From the cell containing the given text, extract its center point as [X, Y] coordinate. 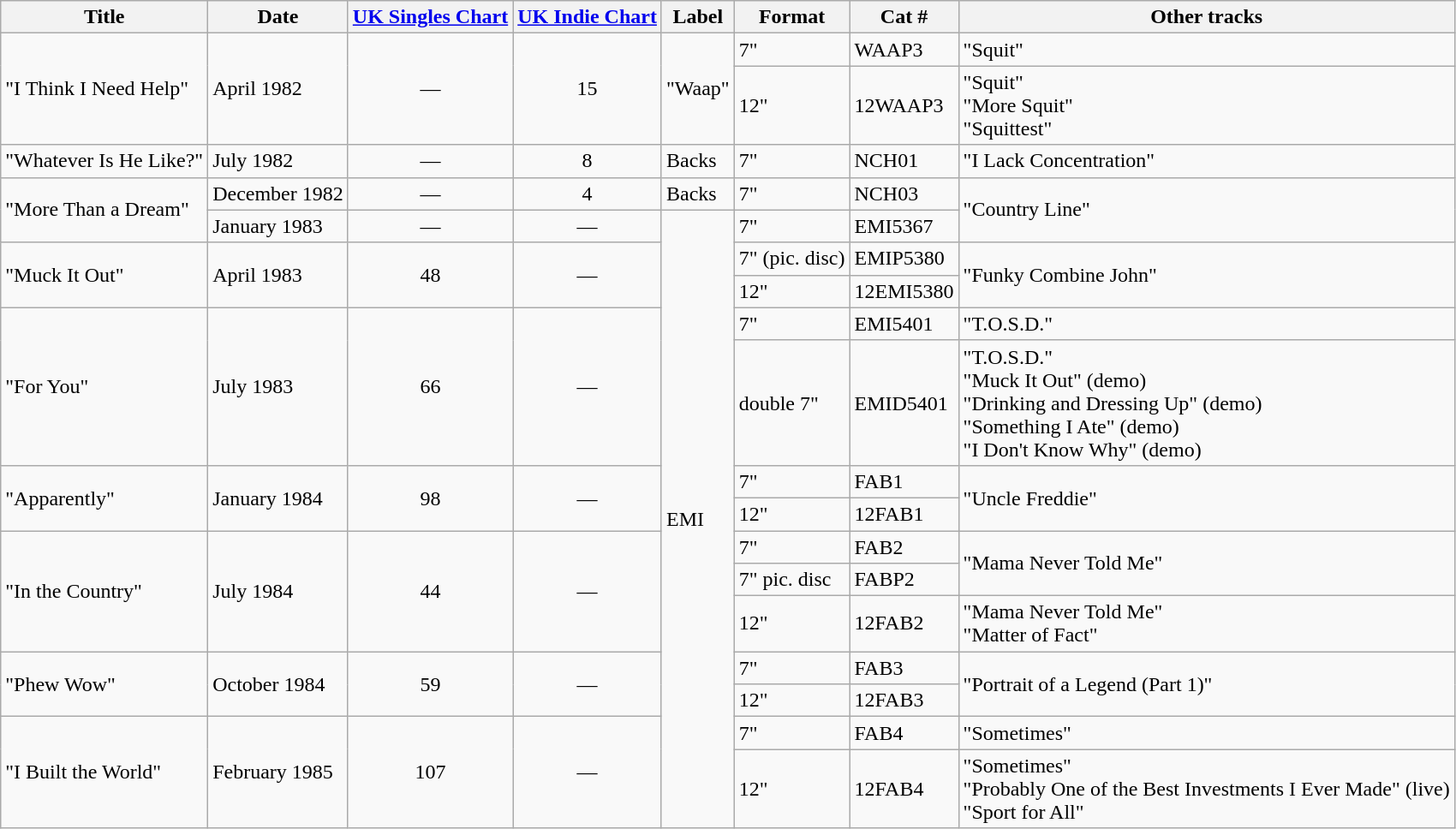
July 1984 [278, 591]
"For You" [104, 386]
"Sometimes""Probably One of the Best Investments I Ever Made" (live)"Sport for All" [1206, 789]
UK Indie Chart [588, 17]
"Portrait of a Legend (Part 1)" [1206, 684]
FABP2 [904, 580]
"T.O.S.D.""Muck It Out" (demo)"Drinking and Dressing Up" (demo)"Something I Ate" (demo)"I Don't Know Why" (demo) [1206, 403]
12FAB2 [904, 623]
EMI5401 [904, 324]
"Squit" [1206, 50]
FAB2 [904, 547]
December 1982 [278, 194]
"In the Country" [104, 591]
January 1984 [278, 498]
NCH03 [904, 194]
UK Singles Chart [430, 17]
October 1984 [278, 684]
15 [588, 89]
NCH01 [904, 161]
"Squit""More Squit""Squittest" [1206, 105]
"I Think I Need Help" [104, 89]
59 [430, 684]
"T.O.S.D." [1206, 324]
Format [791, 17]
Label [697, 17]
44 [430, 591]
"Funky Combine John" [1206, 275]
FAB1 [904, 481]
"Mama Never Told Me" [1206, 564]
7" pic. disc [791, 580]
12FAB1 [904, 514]
"Waap" [697, 89]
July 1983 [278, 386]
FAB3 [904, 668]
Other tracks [1206, 17]
EMI [697, 519]
Date [278, 17]
"Whatever Is He Like?" [104, 161]
12FAB3 [904, 701]
98 [430, 498]
"Country Line" [1206, 210]
April 1982 [278, 89]
"I Built the World" [104, 772]
"Mama Never Told Me""Matter of Fact" [1206, 623]
"Uncle Freddie" [1206, 498]
4 [588, 194]
"Muck It Out" [104, 275]
"Phew Wow" [104, 684]
8 [588, 161]
12FAB4 [904, 789]
"More Than a Dream" [104, 210]
Cat # [904, 17]
double 7" [791, 403]
July 1982 [278, 161]
EMIP5380 [904, 259]
EMID5401 [904, 403]
WAAP3 [904, 50]
February 1985 [278, 772]
Title [104, 17]
FAB4 [904, 733]
66 [430, 386]
April 1983 [278, 275]
7" (pic. disc) [791, 259]
EMI5367 [904, 226]
"Sometimes" [1206, 733]
January 1983 [278, 226]
107 [430, 772]
"Apparently" [104, 498]
12WAAP3 [904, 105]
48 [430, 275]
12EMI5380 [904, 291]
"I Lack Concentration" [1206, 161]
